Provide the (x, y) coordinate of the cell's center where the given text is located.  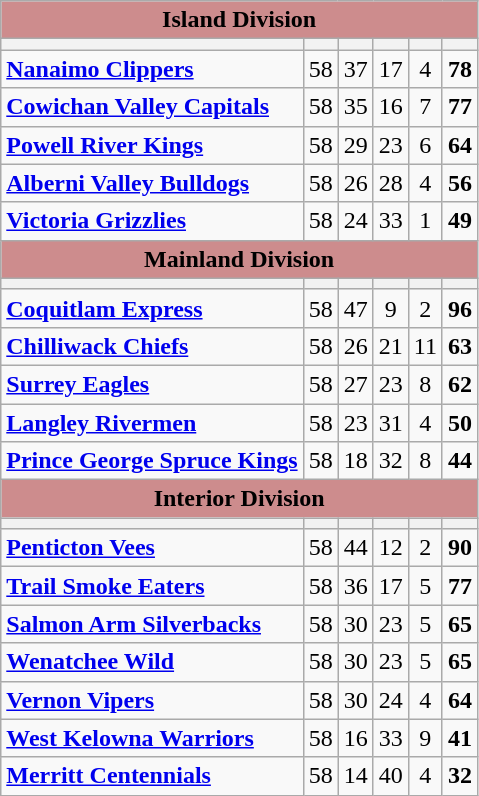
28 (390, 183)
63 (460, 346)
50 (460, 423)
41 (460, 738)
Salmon Arm Silverbacks (152, 624)
Island Division (240, 20)
14 (356, 776)
Prince George Spruce Kings (152, 461)
21 (390, 346)
Interior Division (240, 499)
Chilliwack Chiefs (152, 346)
Merritt Centennials (152, 776)
96 (460, 308)
90 (460, 548)
Vernon Vipers (152, 700)
1 (425, 221)
Mainland Division (240, 259)
Alberni Valley Bulldogs (152, 183)
37 (356, 69)
Trail Smoke Eaters (152, 586)
Powell River Kings (152, 145)
40 (390, 776)
6 (425, 145)
29 (356, 145)
36 (356, 586)
18 (356, 461)
12 (390, 548)
47 (356, 308)
West Kelowna Warriors (152, 738)
56 (460, 183)
27 (356, 384)
7 (425, 107)
49 (460, 221)
Cowichan Valley Capitals (152, 107)
Nanaimo Clippers (152, 69)
11 (425, 346)
35 (356, 107)
Langley Rivermen (152, 423)
Victoria Grizzlies (152, 221)
Coquitlam Express (152, 308)
78 (460, 69)
Surrey Eagles (152, 384)
31 (390, 423)
Wenatchee Wild (152, 662)
62 (460, 384)
Penticton Vees (152, 548)
